From the cell containing the given text, extract its center point as [x, y] coordinate. 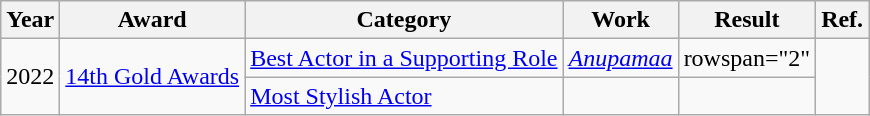
rowspan="2" [747, 58]
Result [747, 20]
Work [620, 20]
Ref. [842, 20]
14th Gold Awards [152, 77]
Year [30, 20]
Best Actor in a Supporting Role [404, 58]
2022 [30, 77]
Most Stylish Actor [404, 96]
Category [404, 20]
Award [152, 20]
Anupamaa [620, 58]
